Locate the cell with the specified text and output its [X, Y] center coordinate. 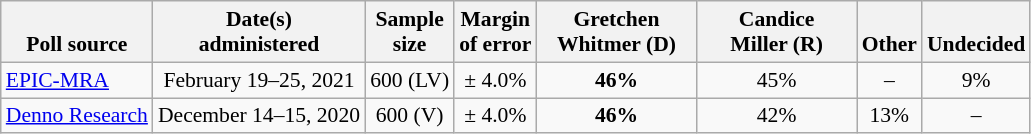
42% [777, 116]
45% [777, 80]
Marginof error [495, 32]
600 (LV) [410, 80]
February 19–25, 2021 [259, 80]
EPIC-MRA [77, 80]
Other [890, 32]
December 14–15, 2020 [259, 116]
600 (V) [410, 116]
Poll source [77, 32]
GretchenWhitmer (D) [616, 32]
Date(s)administered [259, 32]
13% [890, 116]
Denno Research [77, 116]
Samplesize [410, 32]
9% [976, 80]
CandiceMiller (R) [777, 32]
Undecided [976, 32]
